Return [x, y] of the center of cell containing provided text 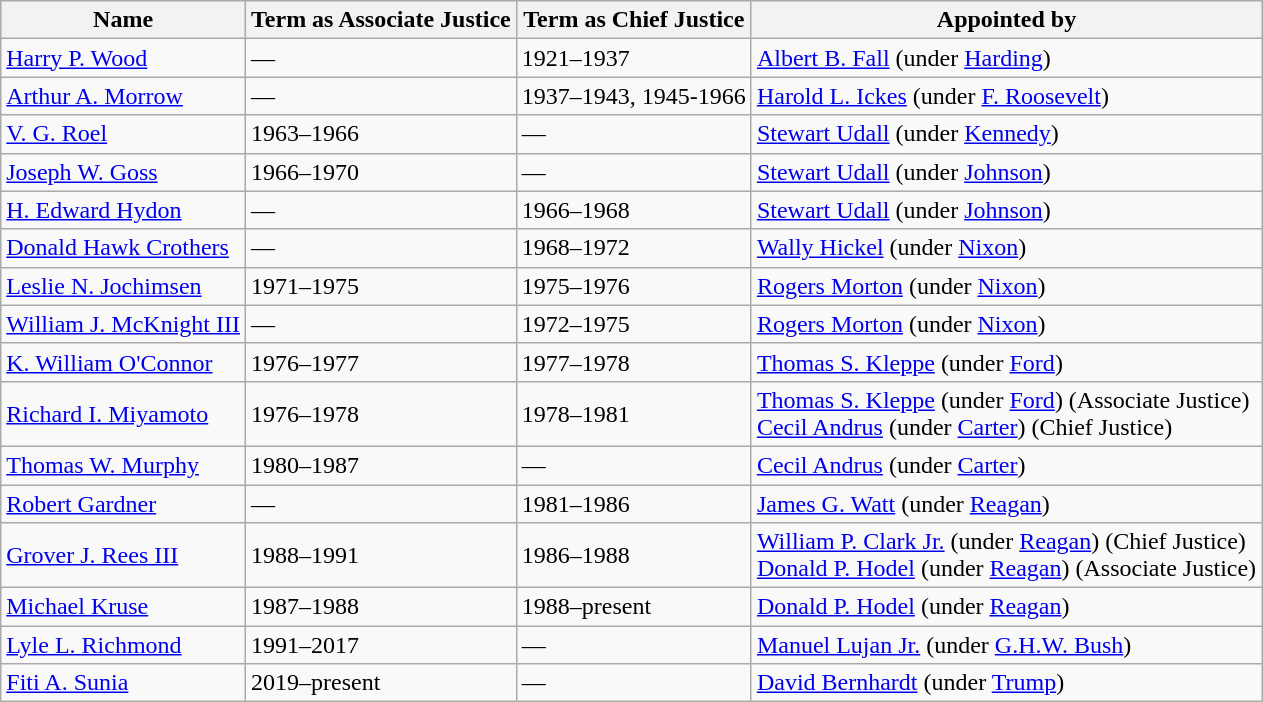
Thomas S. Kleppe (under Ford) (Associate Justice)Cecil Andrus (under Carter) (Chief Justice) [1006, 414]
Name [124, 20]
V. G. Roel [124, 134]
Donald Hawk Crothers [124, 248]
James G. Watt (under Reagan) [1006, 503]
Arthur A. Morrow [124, 96]
K. William O'Connor [124, 362]
1986–1988 [634, 556]
1988–1991 [380, 556]
1978–1981 [634, 414]
Harry P. Wood [124, 58]
1921–1937 [634, 58]
Stewart Udall (under Kennedy) [1006, 134]
H. Edward Hydon [124, 210]
Term as Associate Justice [380, 20]
1975–1976 [634, 286]
Robert Gardner [124, 503]
Joseph W. Goss [124, 172]
Cecil Andrus (under Carter) [1006, 465]
1976–1978 [380, 414]
1976–1977 [380, 362]
1972–1975 [634, 324]
David Bernhardt (under Trump) [1006, 683]
1991–2017 [380, 645]
Wally Hickel (under Nixon) [1006, 248]
Appointed by [1006, 20]
1988–present [634, 607]
Albert B. Fall (under Harding) [1006, 58]
Thomas W. Murphy [124, 465]
Grover J. Rees III [124, 556]
Leslie N. Jochimsen [124, 286]
Donald P. Hodel (under Reagan) [1006, 607]
1987–1988 [380, 607]
1966–1968 [634, 210]
1963–1966 [380, 134]
Thomas S. Kleppe (under Ford) [1006, 362]
Michael Kruse [124, 607]
Lyle L. Richmond [124, 645]
1968–1972 [634, 248]
2019–present [380, 683]
1971–1975 [380, 286]
William J. McKnight III [124, 324]
Fiti A. Sunia [124, 683]
Richard I. Miyamoto [124, 414]
Manuel Lujan Jr. (under G.H.W. Bush) [1006, 645]
1937–1943, 1945-1966 [634, 96]
1981–1986 [634, 503]
Term as Chief Justice [634, 20]
1966–1970 [380, 172]
William P. Clark Jr. (under Reagan) (Chief Justice)Donald P. Hodel (under Reagan) (Associate Justice) [1006, 556]
1977–1978 [634, 362]
1980–1987 [380, 465]
Harold L. Ickes (under F. Roosevelt) [1006, 96]
